Extract the (x, y) coordinate from the center of the cell holding the provided text.  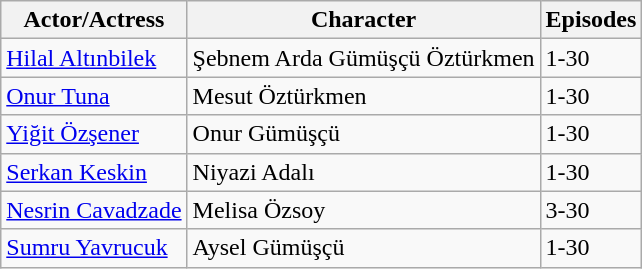
Yiğit Özşener (94, 134)
Onur Gümüşçü (364, 134)
Sumru Yavrucuk (94, 248)
Character (364, 20)
Serkan Keskin (94, 172)
Hilal Altınbilek (94, 58)
Mesut Öztürkmen (364, 96)
Episodes (591, 20)
Aysel Gümüşçü (364, 248)
Niyazi Adalı (364, 172)
Actor/Actress (94, 20)
Nesrin Cavadzade (94, 210)
Şebnem Arda Gümüşçü Öztürkmen (364, 58)
Onur Tuna (94, 96)
Melisa Özsoy (364, 210)
3-30 (591, 210)
